Pinpoint the cell where the given text exists, returning its (x, y) midpoint coordinate. 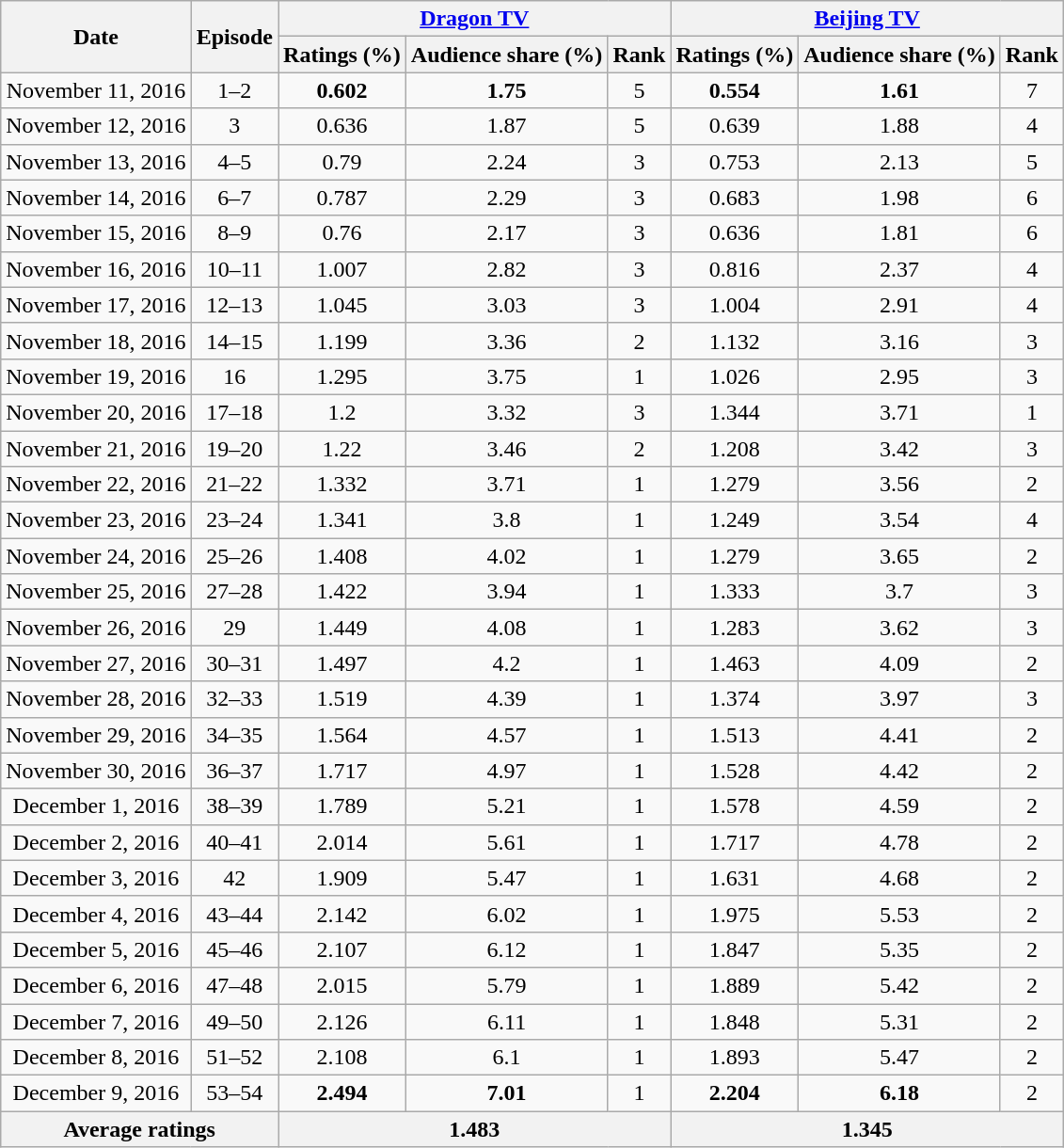
November 22, 2016 (96, 485)
5.35 (899, 949)
Date (96, 37)
December 5, 2016 (96, 949)
3.7 (899, 592)
1.497 (342, 663)
19–20 (234, 449)
November 27, 2016 (96, 663)
1.408 (342, 556)
51–52 (234, 1058)
4.02 (506, 556)
2.37 (899, 269)
November 11, 2016 (96, 90)
1.333 (735, 592)
0.753 (735, 162)
4.39 (506, 699)
December 3, 2016 (96, 878)
0.639 (735, 126)
1.449 (342, 628)
2.82 (506, 269)
3.56 (899, 485)
4.08 (506, 628)
1–2 (234, 90)
November 28, 2016 (96, 699)
1.004 (735, 305)
November 26, 2016 (96, 628)
53–54 (234, 1093)
2.142 (342, 914)
3.32 (506, 412)
49–50 (234, 1021)
Beijing TV (867, 19)
2.015 (342, 985)
1.374 (735, 699)
32–33 (234, 699)
2.91 (899, 305)
3.03 (506, 305)
November 15, 2016 (96, 233)
1.847 (735, 949)
2.494 (342, 1093)
8–9 (234, 233)
23–24 (234, 520)
2.17 (506, 233)
1.975 (735, 914)
1.345 (867, 1129)
36–37 (234, 771)
2.107 (342, 949)
30–31 (234, 663)
1.22 (342, 449)
3.54 (899, 520)
3.94 (506, 592)
1.87 (506, 126)
47–48 (234, 985)
1.295 (342, 376)
November 13, 2016 (96, 162)
21–22 (234, 485)
0.683 (735, 198)
0.76 (342, 233)
Episode (234, 37)
1.249 (735, 520)
42 (234, 878)
5.21 (506, 806)
45–46 (234, 949)
November 16, 2016 (96, 269)
10–11 (234, 269)
4.41 (899, 735)
4.57 (506, 735)
1.463 (735, 663)
3.65 (899, 556)
0.554 (735, 90)
12–13 (234, 305)
December 9, 2016 (96, 1093)
0.79 (342, 162)
40–41 (234, 842)
1.631 (735, 878)
6.12 (506, 949)
3.46 (506, 449)
4.2 (506, 663)
4.68 (899, 878)
4.09 (899, 663)
0.787 (342, 198)
November 20, 2016 (96, 412)
43–44 (234, 914)
December 4, 2016 (96, 914)
1.332 (342, 485)
November 30, 2016 (96, 771)
14–15 (234, 341)
29 (234, 628)
5.42 (899, 985)
November 24, 2016 (96, 556)
6.11 (506, 1021)
November 17, 2016 (96, 305)
Dragon TV (474, 19)
1.519 (342, 699)
3.97 (899, 699)
2.13 (899, 162)
16 (234, 376)
1.199 (342, 341)
1.026 (735, 376)
3.75 (506, 376)
November 21, 2016 (96, 449)
December 1, 2016 (96, 806)
0.602 (342, 90)
November 19, 2016 (96, 376)
1.045 (342, 305)
1.422 (342, 592)
1.61 (899, 90)
6.02 (506, 914)
1.75 (506, 90)
4.78 (899, 842)
1.007 (342, 269)
2.014 (342, 842)
1.789 (342, 806)
November 12, 2016 (96, 126)
2.204 (735, 1093)
25–26 (234, 556)
1.2 (342, 412)
1.341 (342, 520)
1.132 (735, 341)
7 (1031, 90)
1.564 (342, 735)
7.01 (506, 1093)
2.108 (342, 1058)
1.848 (735, 1021)
1.208 (735, 449)
November 23, 2016 (96, 520)
November 25, 2016 (96, 592)
6.18 (899, 1093)
5.53 (899, 914)
3.36 (506, 341)
3.62 (899, 628)
1.889 (735, 985)
1.283 (735, 628)
5.31 (899, 1021)
1.81 (899, 233)
1.88 (899, 126)
34–35 (234, 735)
3.8 (506, 520)
1.893 (735, 1058)
1.909 (342, 878)
1.483 (474, 1129)
27–28 (234, 592)
2.126 (342, 1021)
6–7 (234, 198)
5.61 (506, 842)
2.29 (506, 198)
4–5 (234, 162)
1.98 (899, 198)
5.79 (506, 985)
3.42 (899, 449)
4.42 (899, 771)
6.1 (506, 1058)
Average ratings (139, 1129)
0.816 (735, 269)
1.578 (735, 806)
1.513 (735, 735)
2.24 (506, 162)
November 18, 2016 (96, 341)
November 14, 2016 (96, 198)
December 7, 2016 (96, 1021)
3.16 (899, 341)
38–39 (234, 806)
1.344 (735, 412)
1.528 (735, 771)
2.95 (899, 376)
November 29, 2016 (96, 735)
December 2, 2016 (96, 842)
December 6, 2016 (96, 985)
December 8, 2016 (96, 1058)
4.97 (506, 771)
17–18 (234, 412)
4.59 (899, 806)
